Locate the cell with the specified text and output its [x, y] center coordinate. 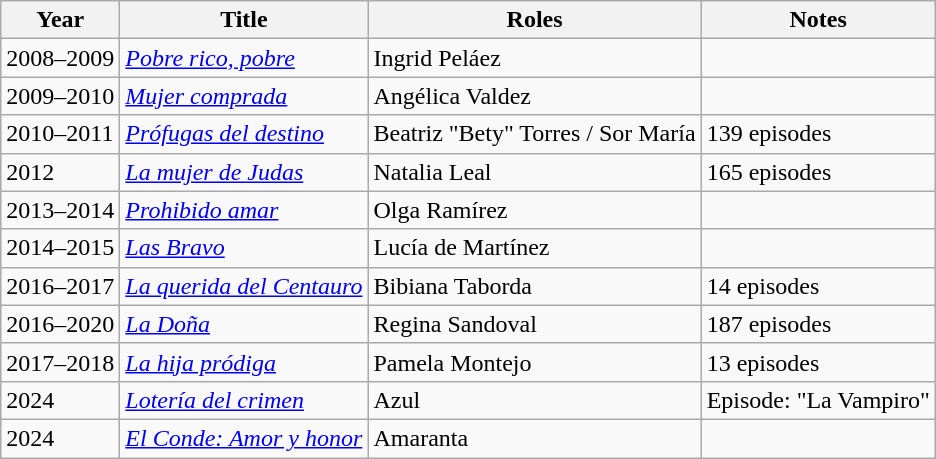
187 episodes [818, 324]
Lotería del crimen [244, 400]
Bibiana Taborda [534, 286]
Prohibido amar [244, 210]
165 episodes [818, 172]
2009–2010 [60, 96]
Beatriz "Bety" Torres / Sor María [534, 134]
Ingrid Peláez [534, 58]
La mujer de Judas [244, 172]
Lucía de Martínez [534, 248]
Episode: "La Vampiro" [818, 400]
Year [60, 20]
Pobre rico, pobre [244, 58]
2013–2014 [60, 210]
Prófugas del destino [244, 134]
El Conde: Amor y honor [244, 438]
La querida del Centauro [244, 286]
14 episodes [818, 286]
2017–2018 [60, 362]
139 episodes [818, 134]
Pamela Montejo [534, 362]
Roles [534, 20]
Title [244, 20]
Mujer comprada [244, 96]
2016–2017 [60, 286]
La hija pródiga [244, 362]
Notes [818, 20]
Regina Sandoval [534, 324]
2016–2020 [60, 324]
Azul [534, 400]
Las Bravo [244, 248]
13 episodes [818, 362]
La Doña [244, 324]
2014–2015 [60, 248]
Amaranta [534, 438]
Olga Ramírez [534, 210]
2008–2009 [60, 58]
2012 [60, 172]
2010–2011 [60, 134]
Angélica Valdez [534, 96]
Natalia Leal [534, 172]
